Extract the (X, Y) coordinate from the center of the cell holding the provided text.  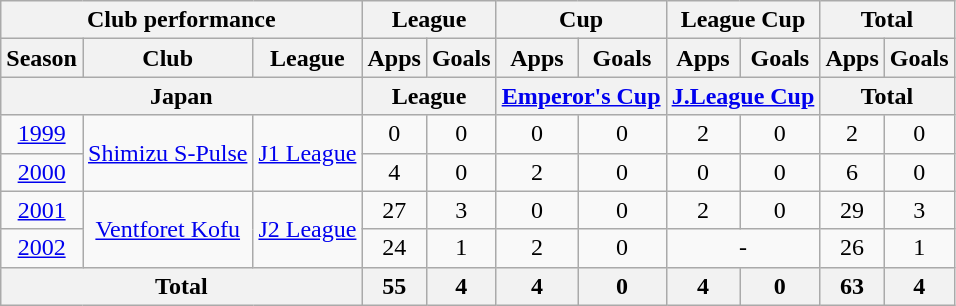
Club performance (182, 20)
29 (852, 210)
26 (852, 248)
2002 (42, 248)
Season (42, 58)
27 (394, 210)
24 (394, 248)
1999 (42, 134)
- (743, 248)
Cup (581, 20)
6 (852, 172)
Emperor's Cup (581, 96)
J1 League (308, 153)
Club (167, 58)
63 (852, 286)
J.League Cup (743, 96)
55 (394, 286)
J2 League (308, 229)
Shimizu S-Pulse (167, 153)
League Cup (743, 20)
2001 (42, 210)
2000 (42, 172)
Japan (182, 96)
Ventforet Kofu (167, 229)
